Detect which cell encompasses the target text, then output its (x, y) center coordinate. 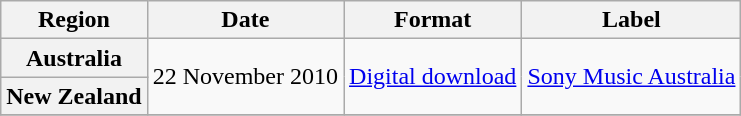
22 November 2010 (245, 77)
Digital download (433, 77)
Sony Music Australia (632, 77)
Label (632, 20)
New Zealand (74, 96)
Region (74, 20)
Format (433, 20)
Australia (74, 58)
Date (245, 20)
